From the cell containing the given text, extract its center point as (X, Y) coordinate. 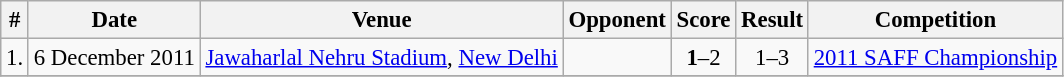
Competition (935, 20)
Jawaharlal Nehru Stadium, New Delhi (382, 58)
1. (15, 58)
Score (704, 20)
Venue (382, 20)
2011 SAFF Championship (935, 58)
1–2 (704, 58)
1–3 (772, 58)
Opponent (617, 20)
Date (114, 20)
# (15, 20)
Result (772, 20)
6 December 2011 (114, 58)
